Pinpoint the cell where the given text exists, returning its (x, y) midpoint coordinate. 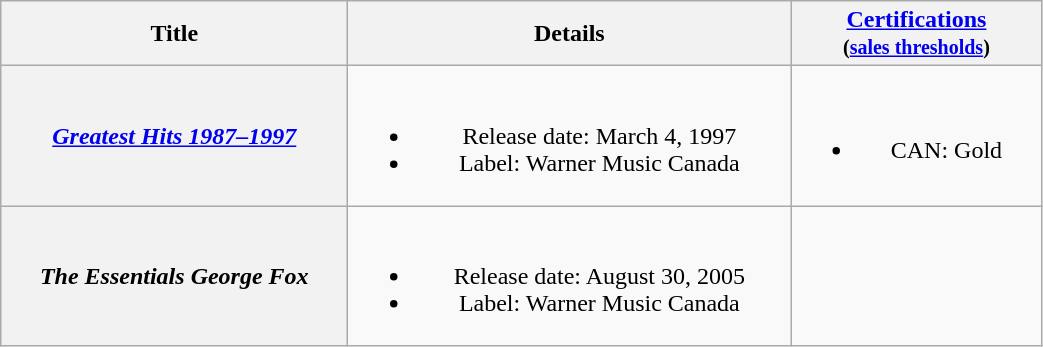
Greatest Hits 1987–1997 (174, 136)
The Essentials George Fox (174, 276)
CAN: Gold (916, 136)
Certifications(sales thresholds) (916, 34)
Details (570, 34)
Release date: August 30, 2005Label: Warner Music Canada (570, 276)
Release date: March 4, 1997Label: Warner Music Canada (570, 136)
Title (174, 34)
